For the text-containing cell, return its midpoint in [x, y] coordinate format. 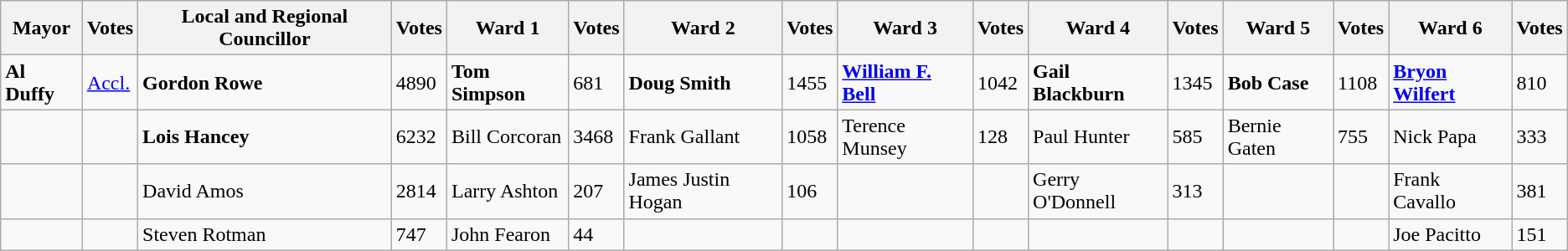
David Amos [265, 191]
Al Duffy [42, 82]
Frank Gallant [704, 137]
Ward 2 [704, 28]
128 [1000, 137]
1108 [1361, 82]
Doug Smith [704, 82]
Lois Hancey [265, 137]
207 [596, 191]
Ward 4 [1098, 28]
2814 [419, 191]
381 [1540, 191]
810 [1540, 82]
1042 [1000, 82]
106 [810, 191]
John Fearon [508, 234]
Local and Regional Councillor [265, 28]
Mayor [42, 28]
Larry Ashton [508, 191]
Terence Munsey [905, 137]
Frank Cavallo [1451, 191]
Nick Papa [1451, 137]
Ward 1 [508, 28]
Bill Corcoran [508, 137]
1345 [1195, 82]
755 [1361, 137]
Gordon Rowe [265, 82]
Paul Hunter [1098, 137]
747 [419, 234]
Ward 5 [1278, 28]
44 [596, 234]
Steven Rotman [265, 234]
Accl. [110, 82]
Bryon Wilfert [1451, 82]
Joe Pacitto [1451, 234]
James Justin Hogan [704, 191]
681 [596, 82]
313 [1195, 191]
585 [1195, 137]
1058 [810, 137]
333 [1540, 137]
4890 [419, 82]
151 [1540, 234]
William F. Bell [905, 82]
Tom Simpson [508, 82]
Gail Blackburn [1098, 82]
Ward 3 [905, 28]
Bob Case [1278, 82]
6232 [419, 137]
Gerry O'Donnell [1098, 191]
1455 [810, 82]
Ward 6 [1451, 28]
Bernie Gaten [1278, 137]
3468 [596, 137]
